Find where the given text appears and provide that cell's center as (X, Y) coordinate. 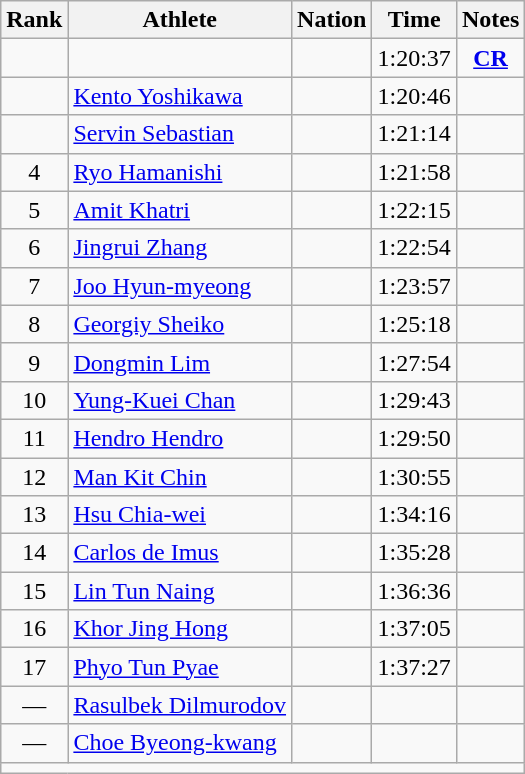
Notes (490, 20)
1:21:58 (414, 172)
1:29:43 (414, 400)
13 (34, 515)
Man Kit Chin (180, 477)
Amit Khatri (180, 210)
1:25:18 (414, 324)
Rank (34, 20)
14 (34, 553)
Hendro Hendro (180, 438)
Georgiy Sheiko (180, 324)
CR (490, 58)
1:23:57 (414, 286)
1:29:50 (414, 438)
Nation (332, 20)
1:37:05 (414, 629)
Ryo Hamanishi (180, 172)
10 (34, 400)
Jingrui Zhang (180, 248)
Kento Yoshikawa (180, 96)
4 (34, 172)
15 (34, 591)
Choe Byeong-kwang (180, 743)
6 (34, 248)
1:36:36 (414, 591)
Phyo Tun Pyae (180, 667)
Servin Sebastian (180, 134)
16 (34, 629)
9 (34, 362)
Athlete (180, 20)
12 (34, 477)
1:35:28 (414, 553)
5 (34, 210)
1:22:15 (414, 210)
17 (34, 667)
Rasulbek Dilmurodov (180, 705)
1:30:55 (414, 477)
1:20:46 (414, 96)
1:21:14 (414, 134)
Time (414, 20)
11 (34, 438)
Hsu Chia-wei (180, 515)
8 (34, 324)
Carlos de Imus (180, 553)
Khor Jing Hong (180, 629)
Lin Tun Naing (180, 591)
Yung-Kuei Chan (180, 400)
Dongmin Lim (180, 362)
7 (34, 286)
1:20:37 (414, 58)
1:22:54 (414, 248)
1:37:27 (414, 667)
1:34:16 (414, 515)
Joo Hyun-myeong (180, 286)
1:27:54 (414, 362)
